Identify which cell holds the provided text, then report its (X, Y) central coordinate. 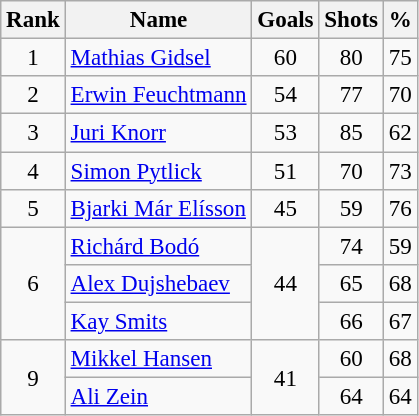
45 (286, 209)
Simon Pytlick (158, 171)
85 (351, 133)
2 (33, 95)
Erwin Feuchtmann (158, 95)
74 (351, 246)
80 (351, 58)
77 (351, 95)
66 (351, 322)
67 (400, 322)
54 (286, 95)
5 (33, 209)
1 (33, 58)
Bjarki Már Elísson (158, 209)
73 (400, 171)
3 (33, 133)
44 (286, 284)
62 (400, 133)
4 (33, 171)
Rank (33, 20)
76 (400, 209)
51 (286, 171)
53 (286, 133)
Richárd Bodó (158, 246)
41 (286, 378)
Juri Knorr (158, 133)
9 (33, 378)
Kay Smits (158, 322)
Mikkel Hansen (158, 359)
Alex Dujshebaev (158, 284)
Goals (286, 20)
Ali Zein (158, 397)
65 (351, 284)
% (400, 20)
6 (33, 284)
75 (400, 58)
Name (158, 20)
Mathias Gidsel (158, 58)
Shots (351, 20)
